Extract the (X, Y) coordinate from the center of the cell holding the provided text.  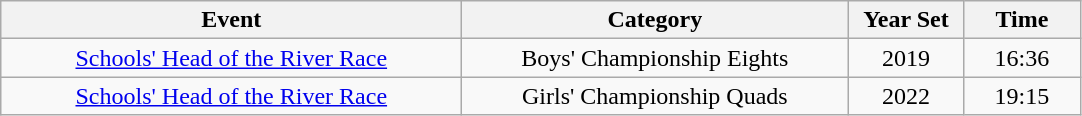
2022 (906, 96)
Girls' Championship Quads (655, 96)
Category (655, 20)
Year Set (906, 20)
Event (232, 20)
16:36 (1022, 58)
2019 (906, 58)
19:15 (1022, 96)
Time (1022, 20)
Boys' Championship Eights (655, 58)
